Return the (x, y) coordinate for the center point of the cell that contains the specified text.  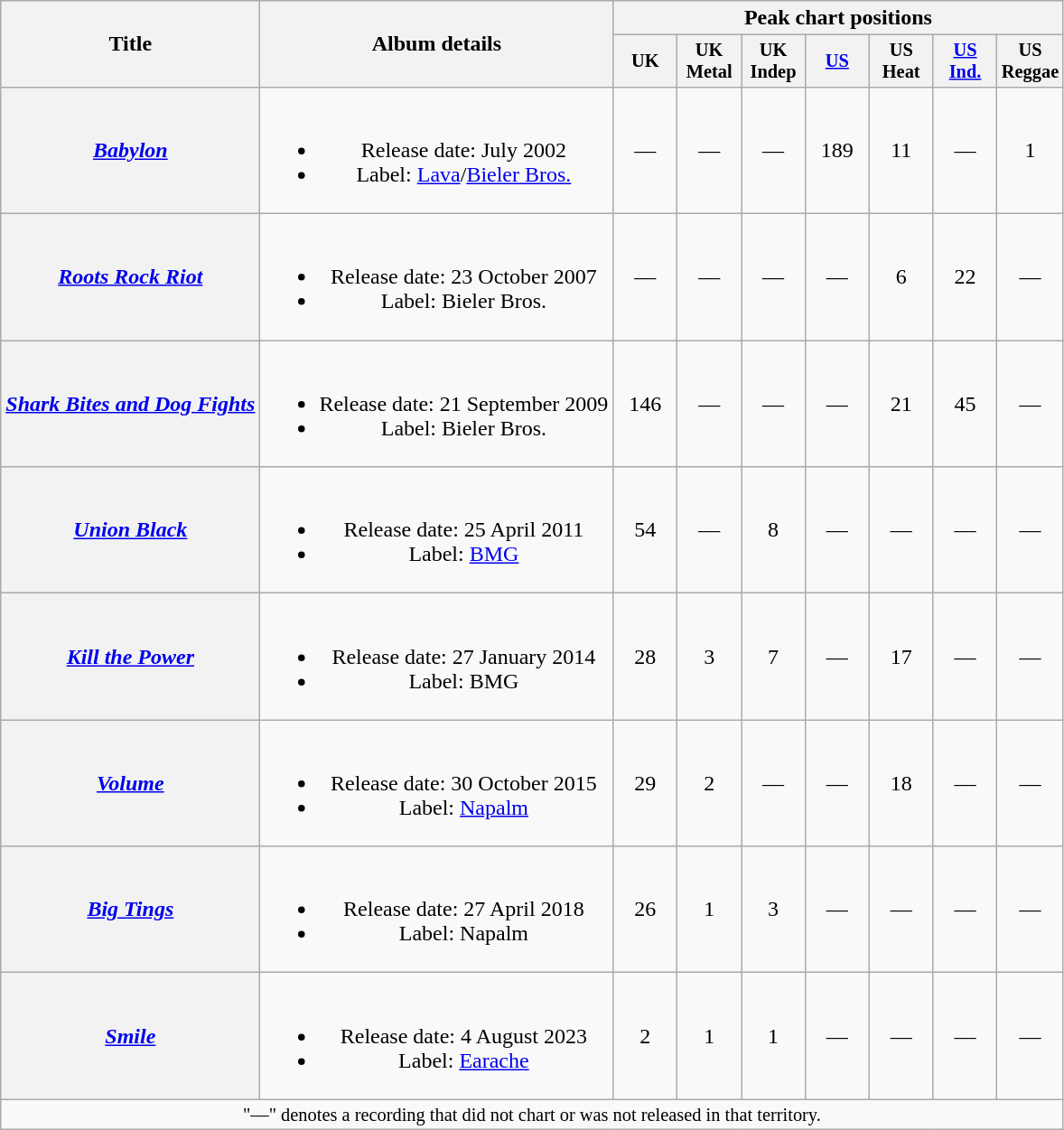
Release date: 4 August 2023Label: Earache (437, 1036)
7 (773, 657)
22 (965, 277)
Kill the Power (130, 657)
Shark Bites and Dog Fights (130, 404)
Release date: 27 January 2014Label: BMG (437, 657)
Volume (130, 783)
Release date: July 2002Label: Lava/Bieler Bros. (437, 150)
Union Black (130, 530)
US Ind. (965, 61)
Release date: 27 April 2018Label: Napalm (437, 910)
US (836, 61)
11 (901, 150)
Big Tings (130, 910)
"—" denotes a recording that did not chart or was not released in that territory. (532, 1115)
21 (901, 404)
Roots Rock Riot (130, 277)
Smile (130, 1036)
Album details (437, 44)
Release date: 21 September 2009Label: Bieler Bros. (437, 404)
26 (645, 910)
189 (836, 150)
54 (645, 530)
US Heat (901, 61)
Release date: 30 October 2015Label: Napalm (437, 783)
US Reggae (1030, 61)
Release date: 23 October 2007Label: Bieler Bros. (437, 277)
Peak chart positions (838, 18)
6 (901, 277)
29 (645, 783)
Babylon (130, 150)
Release date: 25 April 2011Label: BMG (437, 530)
28 (645, 657)
45 (965, 404)
17 (901, 657)
146 (645, 404)
UK Indep (773, 61)
UK Metal (710, 61)
UK (645, 61)
8 (773, 530)
Title (130, 44)
18 (901, 783)
